For the text-containing cell, return its midpoint in (X, Y) coordinate format. 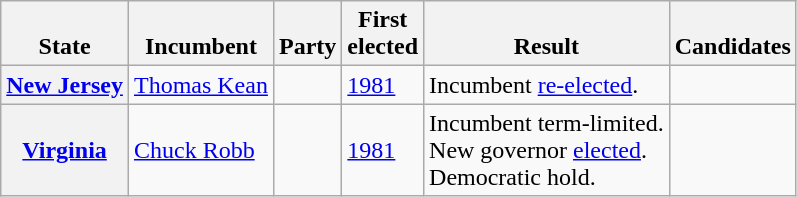
Virginia (65, 150)
Chuck Robb (200, 150)
State (65, 34)
New Jersey (65, 85)
Incumbent term-limited.New governor elected.Democratic hold. (547, 150)
Incumbent (200, 34)
Candidates (732, 34)
Party (307, 34)
Thomas Kean (200, 85)
Firstelected (383, 34)
Incumbent re-elected. (547, 85)
Result (547, 34)
